Determine the [X, Y] coordinate at the center of the cell enclosing the given text.  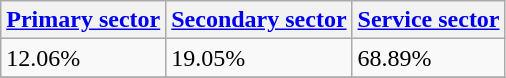
Service sector [428, 20]
Primary sector [84, 20]
12.06% [84, 58]
19.05% [259, 58]
Secondary sector [259, 20]
68.89% [428, 58]
